Determine the (x, y) coordinate at the center of the cell enclosing the given text.  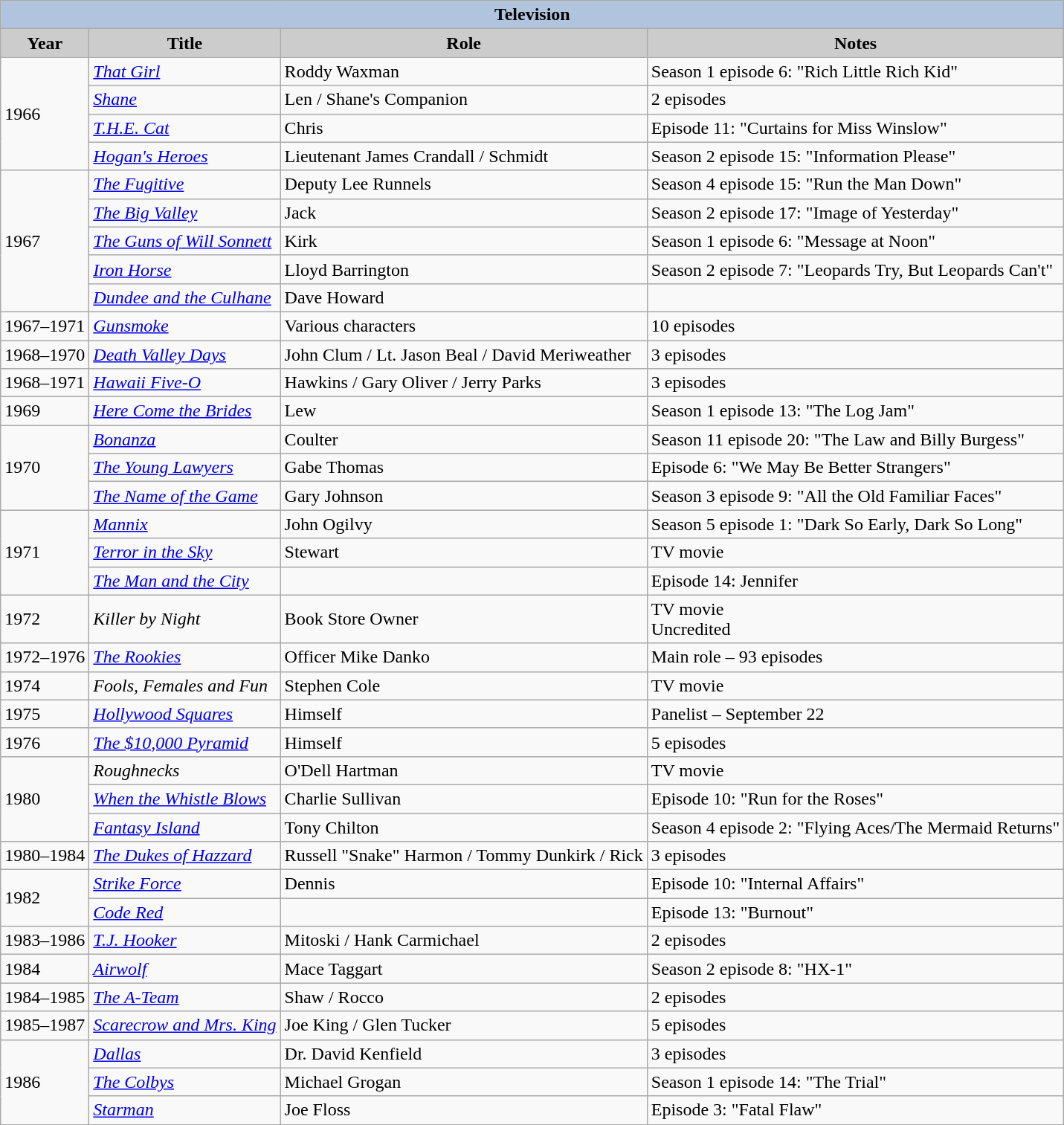
Bonanza (184, 439)
Hawaii Five-O (184, 383)
Season 2 episode 17: "Image of Yesterday" (855, 213)
Fools, Females and Fun (184, 686)
Roughnecks (184, 770)
Dennis (464, 884)
O'Dell Hartman (464, 770)
1969 (45, 411)
Terror in the Sky (184, 552)
Season 2 episode 15: "Information Please" (855, 156)
Episode 3: "Fatal Flaw" (855, 1110)
Season 3 episode 9: "All the Old Familiar Faces" (855, 496)
Season 2 episode 8: "HX-1" (855, 969)
Scarecrow and Mrs. King (184, 1025)
Strike Force (184, 884)
Death Valley Days (184, 355)
Season 4 episode 2: "Flying Aces/The Mermaid Returns" (855, 828)
1968–1970 (45, 355)
Chris (464, 128)
1972 (45, 619)
The Guns of Will Sonnett (184, 241)
Killer by Night (184, 619)
Episode 14: Jennifer (855, 581)
Stephen Cole (464, 686)
1980 (45, 799)
Gary Johnson (464, 496)
The Big Valley (184, 213)
Dallas (184, 1054)
1982 (45, 898)
Charlie Sullivan (464, 799)
Jack (464, 213)
1976 (45, 742)
T.H.E. Cat (184, 128)
1968–1971 (45, 383)
1967–1971 (45, 326)
The Name of the Game (184, 496)
Gabe Thomas (464, 468)
The Young Lawyers (184, 468)
1971 (45, 552)
Panelist – September 22 (855, 714)
Shane (184, 100)
Year (45, 43)
Hawkins / Gary Oliver / Jerry Parks (464, 383)
That Girl (184, 71)
Fantasy Island (184, 828)
Mace Taggart (464, 969)
Season 2 episode 7: "Leopards Try, But Leopards Can't" (855, 269)
Iron Horse (184, 269)
Mitoski / Hank Carmichael (464, 941)
Dave Howard (464, 297)
Episode 11: "Curtains for Miss Winslow" (855, 128)
Russell "Snake" Harmon / Tommy Dunkirk / Rick (464, 856)
1972–1976 (45, 657)
The Rookies (184, 657)
1986 (45, 1082)
Airwolf (184, 969)
The Man and the City (184, 581)
Notes (855, 43)
Book Store Owner (464, 619)
Michael Grogan (464, 1082)
1985–1987 (45, 1025)
10 episodes (855, 326)
Season 11 episode 20: "The Law and Billy Burgess" (855, 439)
Len / Shane's Companion (464, 100)
Main role – 93 episodes (855, 657)
Title (184, 43)
Television (532, 15)
Kirk (464, 241)
The $10,000 Pyramid (184, 742)
1967 (45, 241)
Stewart (464, 552)
Role (464, 43)
TV movie Uncredited (855, 619)
When the Whistle Blows (184, 799)
Tony Chilton (464, 828)
Here Come the Brides (184, 411)
1966 (45, 114)
Lew (464, 411)
Coulter (464, 439)
Joe Floss (464, 1110)
Lieutenant James Crandall / Schmidt (464, 156)
Dundee and the Culhane (184, 297)
Episode 6: "We May Be Better Strangers" (855, 468)
T.J. Hooker (184, 941)
John Ogilvy (464, 524)
Starman (184, 1110)
1974 (45, 686)
1970 (45, 468)
1983–1986 (45, 941)
Season 1 episode 14: "The Trial" (855, 1082)
The A-Team (184, 997)
Mannix (184, 524)
Dr. David Kenfield (464, 1054)
1975 (45, 714)
Episode 10: "Run for the Roses" (855, 799)
John Clum / Lt. Jason Beal / David Meriweather (464, 355)
Officer Mike Danko (464, 657)
Joe King / Glen Tucker (464, 1025)
Season 1 episode 6: "Rich Little Rich Kid" (855, 71)
Deputy Lee Runnels (464, 184)
Hollywood Squares (184, 714)
The Colbys (184, 1082)
Episode 13: "Burnout" (855, 912)
Gunsmoke (184, 326)
Roddy Waxman (464, 71)
Season 1 episode 13: "The Log Jam" (855, 411)
Hogan's Heroes (184, 156)
Season 4 episode 15: "Run the Man Down" (855, 184)
Episode 10: "Internal Affairs" (855, 884)
Shaw / Rocco (464, 997)
The Dukes of Hazzard (184, 856)
1980–1984 (45, 856)
Lloyd Barrington (464, 269)
1984 (45, 969)
Code Red (184, 912)
Season 1 episode 6: "Message at Noon" (855, 241)
1984–1985 (45, 997)
Various characters (464, 326)
Season 5 episode 1: "Dark So Early, Dark So Long" (855, 524)
The Fugitive (184, 184)
